Scan for the cell matching the given text and deliver its [x, y] coordinate at center. 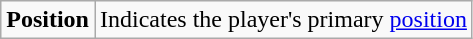
Position [48, 20]
Indicates the player's primary position [283, 20]
